Capture the cell that displays the provided text and extract its (x, y) central coordinate. 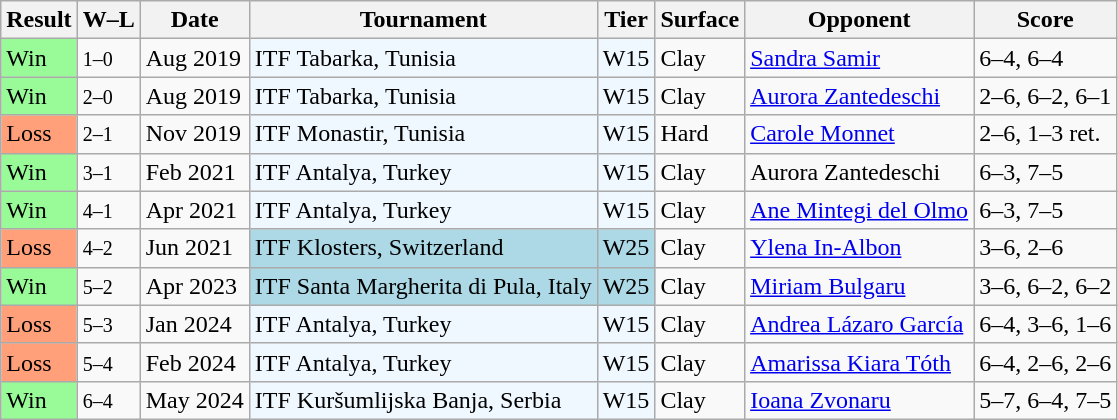
3–6, 6–2, 6–2 (1046, 286)
Tournament (423, 20)
ITF Monastir, Tunisia (423, 134)
5–7, 6–4, 7–5 (1046, 400)
Apr 2021 (194, 210)
May 2024 (194, 400)
Nov 2019 (194, 134)
5–4 (108, 362)
ITF Klosters, Switzerland (423, 248)
Miriam Bulgaru (860, 286)
3–1 (108, 172)
Hard (700, 134)
Jan 2024 (194, 324)
Ioana Zvonaru (860, 400)
Opponent (860, 20)
6–4 (108, 400)
Feb 2024 (194, 362)
Jun 2021 (194, 248)
Feb 2021 (194, 172)
2–0 (108, 96)
5–2 (108, 286)
ITF Kuršumlijska Banja, Serbia (423, 400)
4–2 (108, 248)
3–6, 2–6 (1046, 248)
Surface (700, 20)
5–3 (108, 324)
W–L (108, 20)
Ylena In-Albon (860, 248)
Amarissa Kiara Tóth (860, 362)
Date (194, 20)
2–6, 6–2, 6–1 (1046, 96)
1–0 (108, 58)
Score (1046, 20)
2–6, 1–3 ret. (1046, 134)
6–4, 6–4 (1046, 58)
2–1 (108, 134)
6–4, 3–6, 1–6 (1046, 324)
Sandra Samir (860, 58)
Andrea Lázaro García (860, 324)
Tier (626, 20)
Apr 2023 (194, 286)
4–1 (108, 210)
Ane Mintegi del Olmo (860, 210)
Result (39, 20)
Carole Monnet (860, 134)
6–4, 2–6, 2–6 (1046, 362)
ITF Santa Margherita di Pula, Italy (423, 286)
